Search for the cell housing the specified text and yield its [x, y] center coordinate. 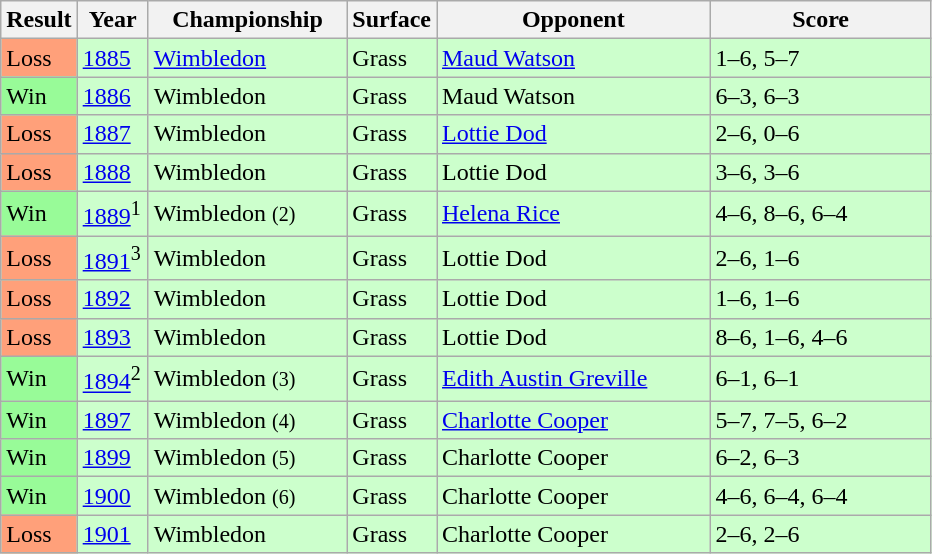
1885 [112, 58]
4–6, 6–4, 6–4 [820, 496]
18942 [112, 378]
Edith Austin Greville [573, 378]
2–6, 1–6 [820, 258]
1901 [112, 534]
Wimbledon (3) [248, 378]
Year [112, 20]
4–6, 8–6, 6–4 [820, 214]
1899 [112, 458]
Score [820, 20]
18891 [112, 214]
Wimbledon (4) [248, 420]
Wimbledon (6) [248, 496]
1888 [112, 172]
2–6, 2–6 [820, 534]
Result [39, 20]
1886 [112, 96]
8–6, 1–6, 4–6 [820, 337]
Wimbledon (5) [248, 458]
Wimbledon (2) [248, 214]
1897 [112, 420]
3–6, 3–6 [820, 172]
Helena Rice [573, 214]
1892 [112, 299]
1–6, 5–7 [820, 58]
1893 [112, 337]
6–2, 6–3 [820, 458]
1887 [112, 134]
5–7, 7–5, 6–2 [820, 420]
Surface [392, 20]
1–6, 1–6 [820, 299]
1900 [112, 496]
6–3, 6–3 [820, 96]
2–6, 0–6 [820, 134]
Opponent [573, 20]
Championship [248, 20]
18913 [112, 258]
6–1, 6–1 [820, 378]
